For the text-containing cell, return its midpoint in [X, Y] coordinate format. 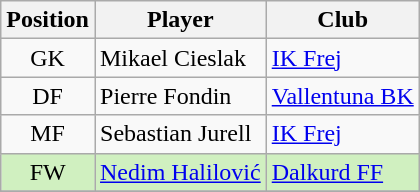
Dalkurd FF [342, 172]
DF [48, 96]
Vallentuna BK [342, 96]
Club [342, 20]
Player [180, 20]
Sebastian Jurell [180, 134]
Nedim Halilović [180, 172]
MF [48, 134]
Position [48, 20]
Pierre Fondin [180, 96]
Mikael Cieslak [180, 58]
GK [48, 58]
FW [48, 172]
